Determine the (x, y) coordinate at the center of the cell enclosing the given text.  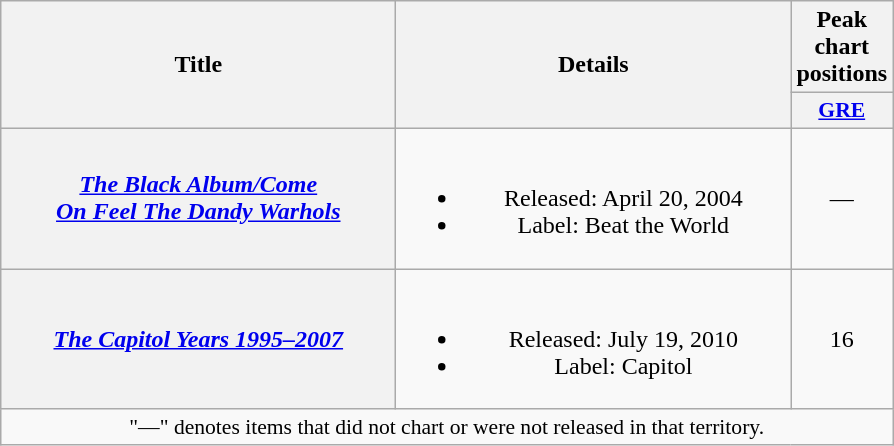
GRE (842, 111)
The Black Album/ComeOn Feel The Dandy Warhols (198, 198)
The Capitol Years 1995–2007 (198, 338)
Details (594, 65)
— (842, 198)
Peakchartpositions (842, 47)
Released: July 19, 2010Label: Capitol (594, 338)
Title (198, 65)
"—" denotes items that did not chart or were not released in that territory. (447, 427)
16 (842, 338)
Released: April 20, 2004Label: Beat the World (594, 198)
